Return the [x, y] coordinate for the center point of the cell that contains the specified text.  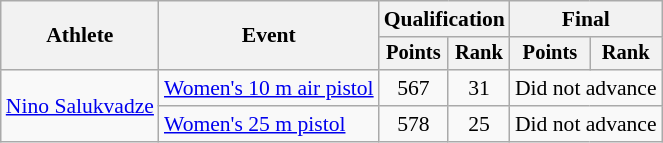
Women's 10 m air pistol [269, 88]
25 [479, 124]
Women's 25 m pistol [269, 124]
Event [269, 36]
Qualification [444, 19]
578 [414, 124]
567 [414, 88]
Nino Salukvadze [80, 106]
31 [479, 88]
Athlete [80, 36]
Final [586, 19]
